Search for the cell housing the specified text and yield its (x, y) center coordinate. 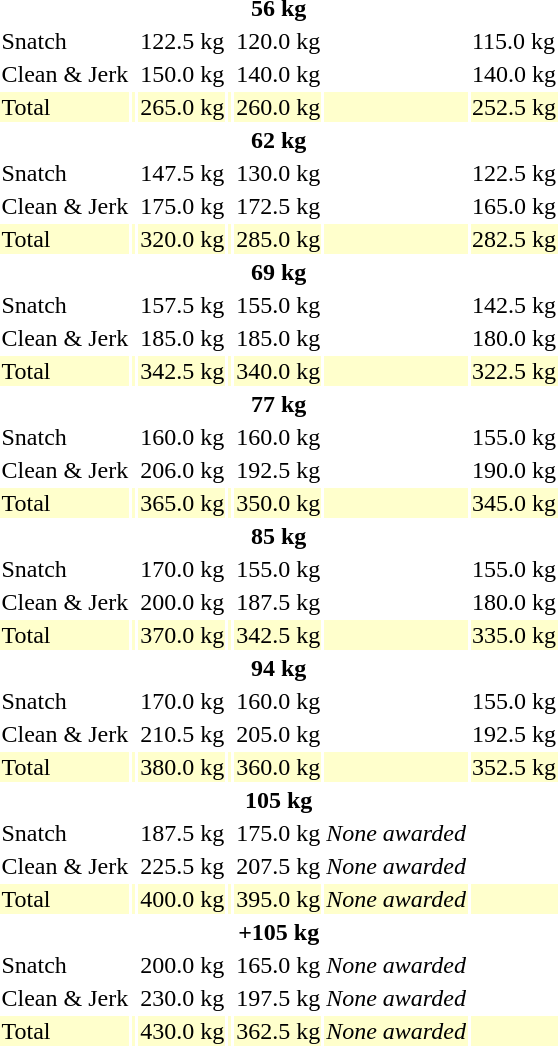
362.5 kg (278, 1031)
210.5 kg (182, 734)
285.0 kg (278, 239)
400.0 kg (182, 899)
105 kg (278, 800)
190.0 kg (514, 470)
206.0 kg (182, 470)
350.0 kg (278, 503)
230.0 kg (182, 998)
157.5 kg (182, 305)
197.5 kg (278, 998)
69 kg (278, 272)
260.0 kg (278, 107)
395.0 kg (278, 899)
62 kg (278, 140)
365.0 kg (182, 503)
345.0 kg (514, 503)
430.0 kg (182, 1031)
94 kg (278, 668)
147.5 kg (182, 173)
150.0 kg (182, 74)
207.5 kg (278, 866)
205.0 kg (278, 734)
320.0 kg (182, 239)
172.5 kg (278, 206)
340.0 kg (278, 371)
77 kg (278, 404)
+105 kg (278, 932)
85 kg (278, 536)
380.0 kg (182, 767)
252.5 kg (514, 107)
360.0 kg (278, 767)
370.0 kg (182, 635)
322.5 kg (514, 371)
335.0 kg (514, 635)
115.0 kg (514, 41)
265.0 kg (182, 107)
282.5 kg (514, 239)
225.5 kg (182, 866)
120.0 kg (278, 41)
352.5 kg (514, 767)
130.0 kg (278, 173)
142.5 kg (514, 305)
